Capture the cell that displays the provided text and extract its (X, Y) central coordinate. 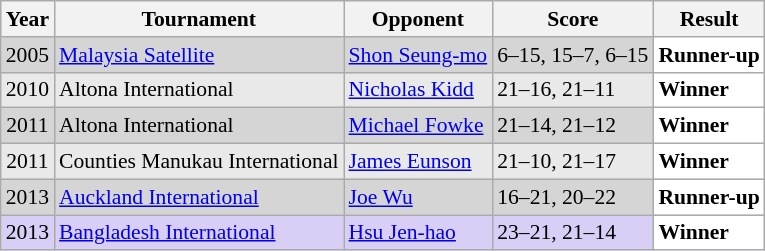
16–21, 20–22 (572, 197)
21–16, 21–11 (572, 90)
Joe Wu (418, 197)
Malaysia Satellite (199, 55)
Score (572, 19)
Hsu Jen-hao (418, 233)
Shon Seung-mo (418, 55)
James Eunson (418, 162)
Opponent (418, 19)
2005 (28, 55)
23–21, 21–14 (572, 233)
6–15, 15–7, 6–15 (572, 55)
Nicholas Kidd (418, 90)
Result (708, 19)
21–10, 21–17 (572, 162)
21–14, 21–12 (572, 126)
Tournament (199, 19)
Counties Manukau International (199, 162)
Michael Fowke (418, 126)
2010 (28, 90)
Year (28, 19)
Bangladesh International (199, 233)
Auckland International (199, 197)
